Detect which cell encompasses the target text, then output its (x, y) center coordinate. 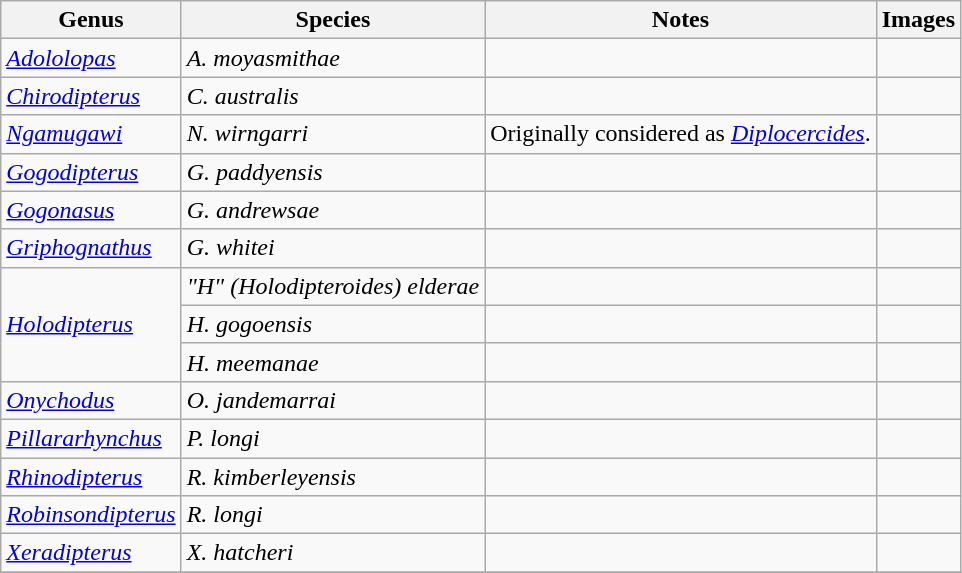
Griphognathus (91, 248)
X. hatcheri (333, 553)
Gogonasus (91, 210)
N. wirngarri (333, 134)
R. longi (333, 515)
Rhinodipterus (91, 477)
Robinsondipterus (91, 515)
H. meemanae (333, 362)
Notes (680, 20)
Originally considered as Diplocercides. (680, 134)
Chirodipterus (91, 96)
Images (918, 20)
Holodipterus (91, 324)
Ngamugawi (91, 134)
Pillararhynchus (91, 438)
H. gogoensis (333, 324)
A. moyasmithae (333, 58)
G. whitei (333, 248)
Genus (91, 20)
Species (333, 20)
Adololopas (91, 58)
Onychodus (91, 400)
Gogodipterus (91, 172)
C. australis (333, 96)
P. longi (333, 438)
G. andrewsae (333, 210)
O. jandemarrai (333, 400)
R. kimberleyensis (333, 477)
"H" (Holodipteroides) elderae (333, 286)
Xeradipterus (91, 553)
G. paddyensis (333, 172)
